Extract the [x, y] coordinate from the center of the cell holding the provided text.  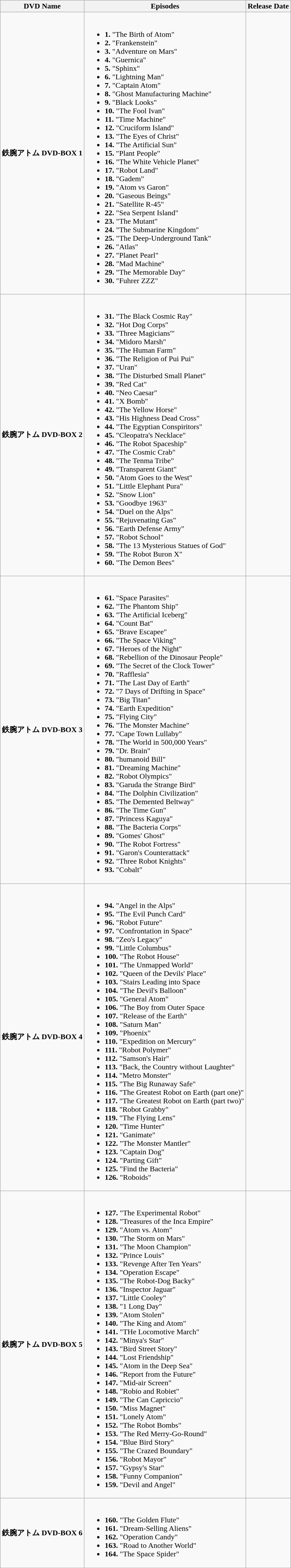
鉄腕アトム DVD-BOX 3 [42, 730]
160. "The Golden Flute"161. "Dream-Selling Aliens"162. "Operation Candy"163. "Road to Another World"164. "The Space Spider" [165, 1533]
鉄腕アトム DVD-BOX 5 [42, 1345]
鉄腕アトム DVD-BOX 4 [42, 1037]
鉄腕アトム DVD-BOX 1 [42, 153]
鉄腕アトム DVD-BOX 6 [42, 1533]
Episodes [165, 6]
Release Date [268, 6]
DVD Name [42, 6]
鉄腕アトム DVD-BOX 2 [42, 435]
